Capture the cell that displays the provided text and extract its (X, Y) central coordinate. 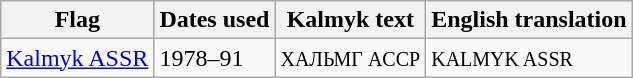
ХАЛЬМГ ACCP (350, 58)
Flag (78, 20)
1978–91 (214, 58)
Dates used (214, 20)
Kalmyk ASSR (78, 58)
English translation (529, 20)
KALMYK ASSR (529, 58)
Kalmyk text (350, 20)
